Extract the (X, Y) coordinate from the center of the cell holding the provided text.  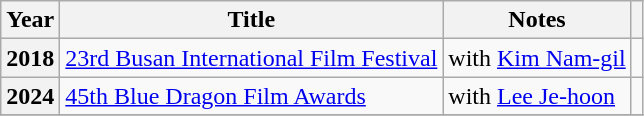
Year (30, 20)
23rd Busan International Film Festival (252, 58)
with Kim Nam-gil (537, 58)
Notes (537, 20)
with Lee Je-hoon (537, 96)
45th Blue Dragon Film Awards (252, 96)
2018 (30, 58)
Title (252, 20)
2024 (30, 96)
